Capture the cell that displays the provided text and extract its [X, Y] central coordinate. 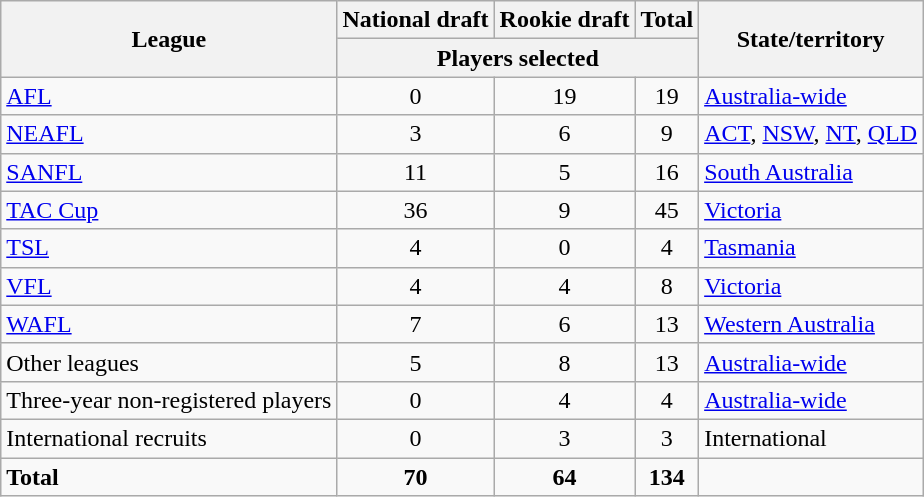
TAC Cup [169, 210]
Players selected [518, 58]
Tasmania [811, 248]
ACT, NSW, NT, QLD [811, 134]
AFL [169, 96]
134 [667, 477]
National draft [416, 20]
36 [416, 210]
WAFL [169, 324]
70 [416, 477]
NEAFL [169, 134]
International recruits [169, 438]
45 [667, 210]
International [811, 438]
Rookie draft [564, 20]
TSL [169, 248]
VFL [169, 286]
Western Australia [811, 324]
SANFL [169, 172]
League [169, 39]
State/territory [811, 39]
11 [416, 172]
Other leagues [169, 362]
16 [667, 172]
Three-year non-registered players [169, 400]
South Australia [811, 172]
64 [564, 477]
7 [416, 324]
